Capture the cell that displays the provided text and extract its [x, y] central coordinate. 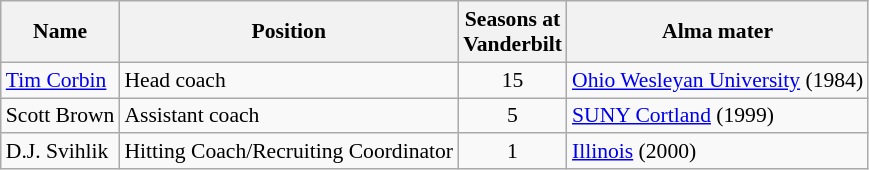
15 [512, 80]
Hitting Coach/Recruiting Coordinator [288, 152]
Head coach [288, 80]
Assistant coach [288, 116]
Position [288, 32]
Ohio Wesleyan University (1984) [718, 80]
Tim Corbin [60, 80]
Scott Brown [60, 116]
D.J. Svihlik [60, 152]
Name [60, 32]
Illinois (2000) [718, 152]
Seasons atVanderbilt [512, 32]
5 [512, 116]
SUNY Cortland (1999) [718, 116]
1 [512, 152]
Alma mater [718, 32]
